Return the [x, y] coordinate for the center point of the cell that contains the specified text.  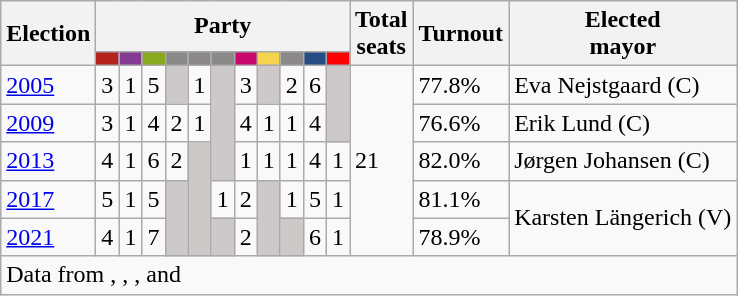
Totalseats [382, 34]
77.8% [461, 85]
Eva Nejstgaard (C) [623, 85]
2017 [48, 199]
76.6% [461, 123]
2005 [48, 85]
78.9% [461, 237]
82.0% [461, 161]
2013 [48, 161]
2021 [48, 237]
Erik Lund (C) [623, 123]
2009 [48, 123]
Election [48, 34]
21 [382, 161]
Jørgen Johansen (C) [623, 161]
81.1% [461, 199]
Turnout [461, 34]
Karsten Längerich (V) [623, 218]
7 [154, 237]
Data from , , , and [369, 275]
Party [223, 26]
Electedmayor [623, 34]
